Capture the cell that displays the provided text and extract its (X, Y) central coordinate. 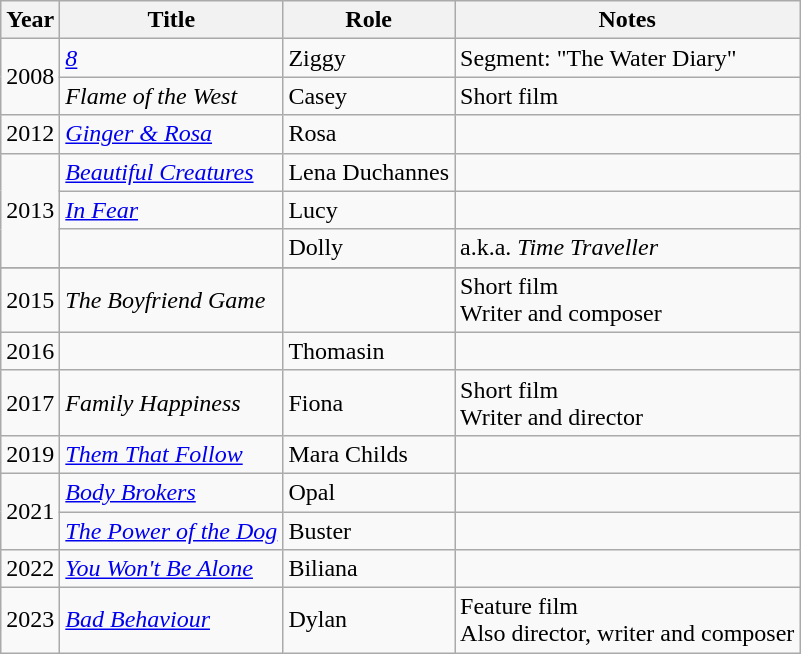
Lucy (369, 210)
2012 (30, 134)
Segment: "The Water Diary" (628, 58)
Opal (369, 492)
2023 (30, 620)
2019 (30, 454)
Ginger & Rosa (172, 134)
2022 (30, 569)
In Fear (172, 210)
2008 (30, 77)
Year (30, 20)
Thomasin (369, 351)
Fiona (369, 402)
2017 (30, 402)
Ziggy (369, 58)
2015 (30, 300)
2013 (30, 210)
8 (172, 58)
Body Brokers (172, 492)
Feature film Also director, writer and composer (628, 620)
The Boyfriend Game (172, 300)
Bad Behaviour (172, 620)
2016 (30, 351)
a.k.a. Time Traveller (628, 248)
You Won't Be Alone (172, 569)
Short filmWriter and composer (628, 300)
Short filmWriter and director (628, 402)
2021 (30, 511)
Flame of the West (172, 96)
Title (172, 20)
Dylan (369, 620)
Family Happiness (172, 402)
Rosa (369, 134)
Beautiful Creatures (172, 172)
Buster (369, 531)
The Power of the Dog (172, 531)
Biliana (369, 569)
Mara Childs (369, 454)
Dolly (369, 248)
Role (369, 20)
Notes (628, 20)
Them That Follow (172, 454)
Short film (628, 96)
Lena Duchannes (369, 172)
Casey (369, 96)
